Detect which cell encompasses the target text, then output its (X, Y) center coordinate. 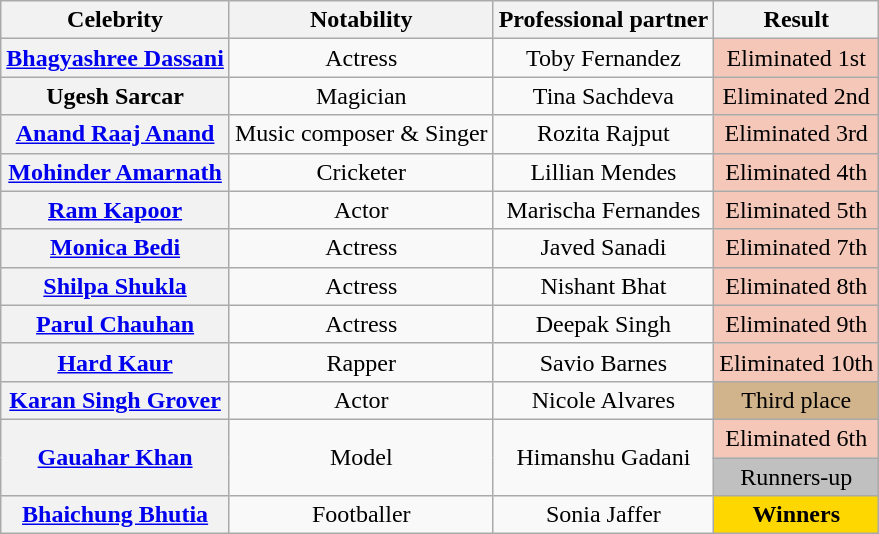
Eliminated 1st (796, 58)
Music composer & Singer (361, 134)
Rozita Rajput (604, 134)
Notability (361, 20)
Parul Chauhan (116, 324)
Tina Sachdeva (604, 96)
Professional partner (604, 20)
Ram Kapoor (116, 210)
Footballer (361, 515)
Savio Barnes (604, 362)
Monica Bedi (116, 248)
Eliminated 5th (796, 210)
Lillian Mendes (604, 172)
Cricketer (361, 172)
Eliminated 2nd (796, 96)
Anand Raaj Anand (116, 134)
Winners (796, 515)
Eliminated 10th (796, 362)
Marischa Fernandes (604, 210)
Karan Singh Grover (116, 400)
Model (361, 457)
Javed Sanadi (604, 248)
Eliminated 6th (796, 438)
Rapper (361, 362)
Nicole Alvares (604, 400)
Runners-up (796, 477)
Eliminated 3rd (796, 134)
Eliminated 4th (796, 172)
Celebrity (116, 20)
Eliminated 9th (796, 324)
Mohinder Amarnath (116, 172)
Bhagyashree Dassani (116, 58)
Eliminated 7th (796, 248)
Gauahar Khan (116, 457)
Deepak Singh (604, 324)
Nishant Bhat (604, 286)
Himanshu Gadani (604, 457)
Shilpa Shukla (116, 286)
Bhaichung Bhutia (116, 515)
Magician (361, 96)
Result (796, 20)
Toby Fernandez (604, 58)
Ugesh Sarcar (116, 96)
Hard Kaur (116, 362)
Eliminated 8th (796, 286)
Third place (796, 400)
Sonia Jaffer (604, 515)
